Capture the cell that displays the provided text and extract its (x, y) central coordinate. 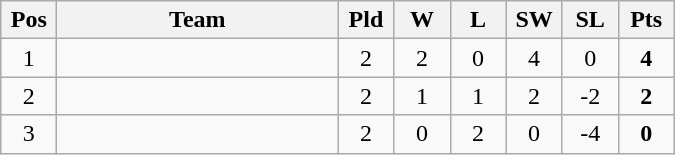
SW (534, 20)
-2 (590, 96)
3 (29, 134)
W (422, 20)
L (478, 20)
-4 (590, 134)
Pts (646, 20)
Team (198, 20)
Pld (366, 20)
Pos (29, 20)
SL (590, 20)
